From the cell containing the given text, extract its center point as [x, y] coordinate. 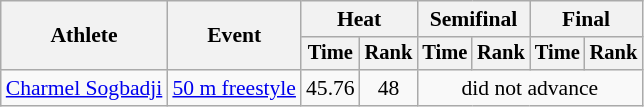
Charmel Sogbadji [84, 88]
did not advance [530, 88]
50 m freestyle [234, 88]
45.76 [330, 88]
Heat [359, 19]
Semifinal [473, 19]
Athlete [84, 36]
48 [389, 88]
Event [234, 36]
Final [586, 19]
